Locate the cell with the specified text and output its [X, Y] center coordinate. 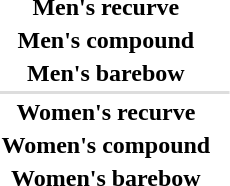
Women's recurve [106, 112]
Women's compound [106, 145]
Men's barebow [106, 73]
Men's compound [106, 40]
